Find where the given text appears and provide that cell's center as [X, Y] coordinate. 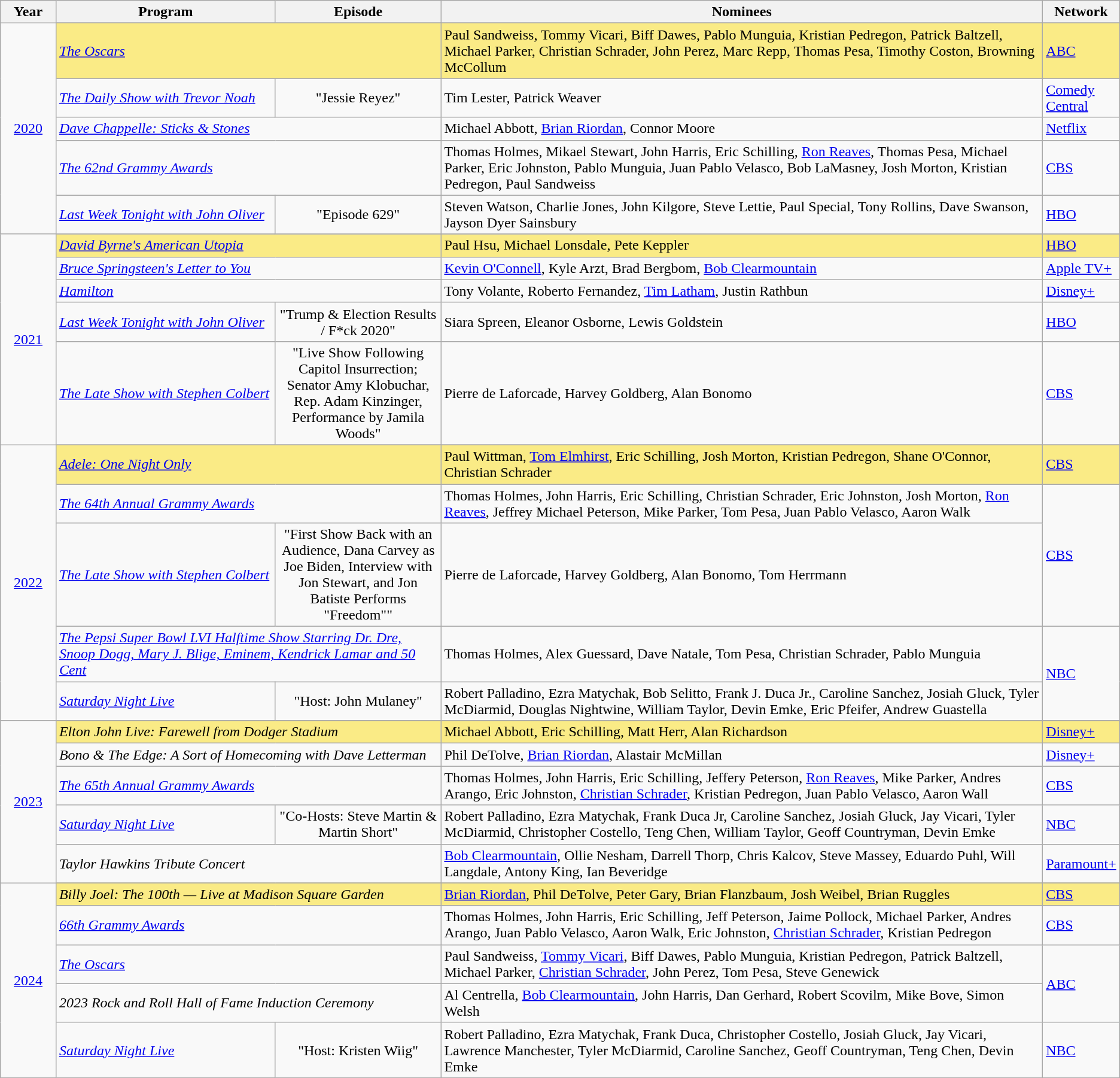
Kevin O'Connell, Kyle Arzt, Brad Bergbom, Bob Clearmountain [742, 268]
Pierre de Laforcade, Harvey Goldberg, Alan Bonomo [742, 393]
"Episode 629" [358, 214]
Netflix [1082, 129]
"Trump & Election Results / F*ck 2020" [358, 322]
David Byrne's American Utopia [248, 245]
Paul Wittman, Tom Elmhirst, Eric Schilling, Josh Morton, Kristian Pedregon, Shane O'Connor, Christian Schrader [742, 464]
Pierre de Laforcade, Harvey Goldberg, Alan Bonomo, Tom Herrmann [742, 575]
Thomas Holmes, Alex Guessard, Dave Natale, Tom Pesa, Christian Schrader, Pablo Munguia [742, 654]
Michael Abbott, Brian Riordan, Connor Moore [742, 129]
Bono & The Edge: A Sort of Homecoming with Dave Letterman [248, 755]
2022 [29, 582]
The Pepsi Super Bowl LVI Halftime Show Starring Dr. Dre, Snoop Dogg, Mary J. Blige, Eminem, Kendrick Lamar and 50 Cent [248, 654]
Paramount+ [1082, 863]
Siara Spreen, Eleanor Osborne, Lewis Goldstein [742, 322]
Hamilton [248, 291]
Tony Volante, Roberto Fernandez, Tim Latham, Justin Rathbun [742, 291]
2020 [29, 129]
Steven Watson, Charlie Jones, John Kilgore, Steve Lettie, Paul Special, Tony Rollins, Dave Swanson, Jayson Dyer Sainsbury [742, 214]
2021 [29, 339]
Tim Lester, Patrick Weaver [742, 98]
The 62nd Grammy Awards [248, 168]
"Jessie Reyez" [358, 98]
The Daily Show with Trevor Noah [165, 98]
Bruce Springsteen's Letter to You [248, 268]
Michael Abbott, Eric Schilling, Matt Herr, Alan Richardson [742, 732]
66th Grammy Awards [248, 925]
The 65th Annual Grammy Awards [248, 785]
Bob Clearmountain, Ollie Nesham, Darrell Thorp, Chris Kalcov, Steve Massey, Eduardo Puhl, Will Langdale, Antony King, Ian Beveridge [742, 863]
2024 [29, 980]
Al Centrella, Bob Clearmountain, John Harris, Dan Gerhard, Robert Scovilm, Mike Bove, Simon Welsh [742, 1003]
Year [29, 12]
Network [1082, 12]
Apple TV+ [1082, 268]
2023 Rock and Roll Hall of Fame Induction Ceremony [248, 1003]
Episode [358, 12]
Brian Riordan, Phil DeTolve, Peter Gary, Brian Flanzbaum, Josh Weibel, Brian Ruggles [742, 894]
"Live Show Following Capitol Insurrection; Senator Amy Klobuchar, Rep. Adam Kinzinger, Performance by Jamila Woods" [358, 393]
The 64th Annual Grammy Awards [248, 503]
"Host: John Mulaney" [358, 702]
Adele: One Night Only [248, 464]
2023 [29, 802]
Billy Joel: The 100th — Live at Madison Square Garden [248, 894]
"Co-Hosts: Steve Martin & Martin Short" [358, 825]
Comedy Central [1082, 98]
"First Show Back with an Audience, Dana Carvey as Joe Biden, Interview with Jon Stewart, and Jon Batiste Performs "Freedom"" [358, 575]
Paul Hsu, Michael Lonsdale, Pete Keppler [742, 245]
Taylor Hawkins Tribute Concert [248, 863]
Elton John Live: Farewell from Dodger Stadium [248, 732]
Program [165, 12]
Nominees [742, 12]
Phil DeTolve, Brian Riordan, Alastair McMillan [742, 755]
"Host: Kristen Wiig" [358, 1050]
Dave Chappelle: Sticks & Stones [248, 129]
